Locate the cell with the specified text and output its (x, y) center coordinate. 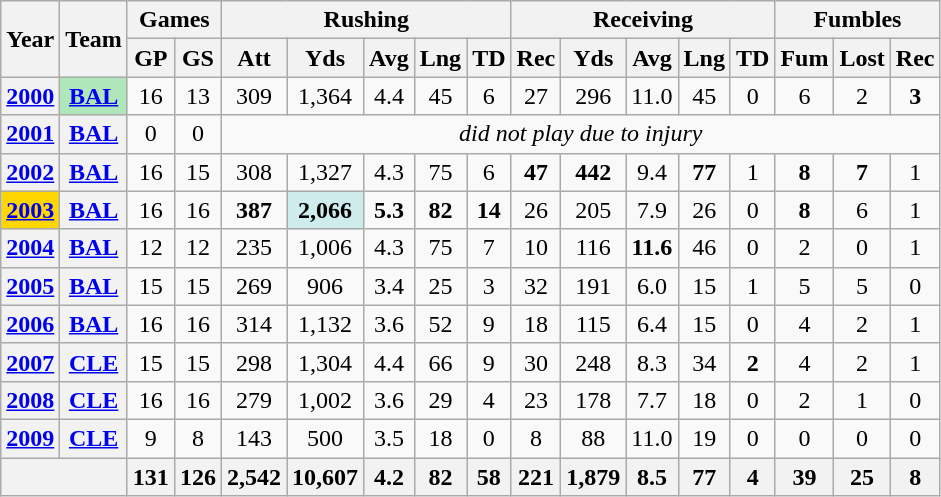
442 (594, 172)
2003 (30, 210)
10,607 (326, 477)
66 (440, 362)
32 (536, 286)
8.5 (652, 477)
296 (594, 96)
2,066 (326, 210)
4.2 (390, 477)
314 (254, 324)
did not play due to injury (580, 134)
27 (536, 96)
2,542 (254, 477)
Fum (804, 58)
3.5 (390, 438)
131 (150, 477)
Year (30, 39)
Fumbles (858, 20)
1,006 (326, 248)
221 (536, 477)
46 (704, 248)
2005 (30, 286)
1,364 (326, 96)
248 (594, 362)
Rushing (366, 20)
Lost (862, 58)
2002 (30, 172)
88 (594, 438)
906 (326, 286)
1,879 (594, 477)
14 (489, 210)
Games (174, 20)
2009 (30, 438)
11.6 (652, 248)
23 (536, 400)
Team (94, 39)
500 (326, 438)
39 (804, 477)
8.3 (652, 362)
58 (489, 477)
115 (594, 324)
3.4 (390, 286)
7.9 (652, 210)
1,132 (326, 324)
19 (704, 438)
7.7 (652, 400)
2000 (30, 96)
10 (536, 248)
387 (254, 210)
Att (254, 58)
5.3 (390, 210)
29 (440, 400)
GS (198, 58)
126 (198, 477)
308 (254, 172)
9.4 (652, 172)
2008 (30, 400)
30 (536, 362)
116 (594, 248)
6.0 (652, 286)
279 (254, 400)
298 (254, 362)
143 (254, 438)
GP (150, 58)
235 (254, 248)
13 (198, 96)
34 (704, 362)
47 (536, 172)
2007 (30, 362)
Receiving (643, 20)
2001 (30, 134)
52 (440, 324)
2006 (30, 324)
205 (594, 210)
1,002 (326, 400)
1,304 (326, 362)
178 (594, 400)
309 (254, 96)
6.4 (652, 324)
2004 (30, 248)
269 (254, 286)
191 (594, 286)
1,327 (326, 172)
